Return (x, y) of the center of cell containing provided text 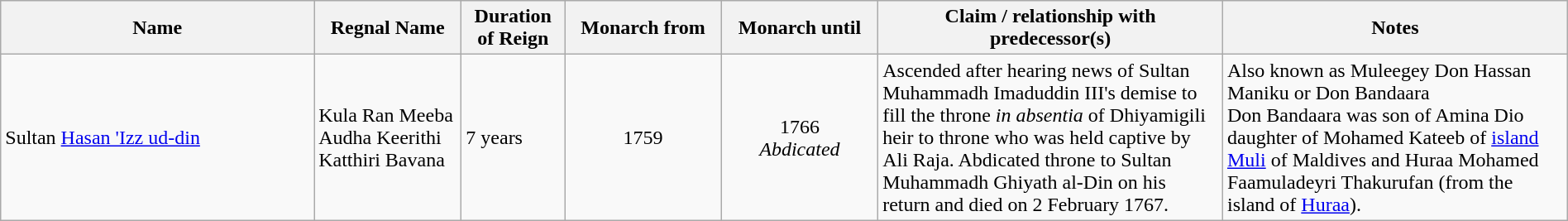
Monarch from (643, 28)
Regnal Name (388, 28)
1766Abdicated (799, 137)
Monarch until (799, 28)
Sultan Hasan 'Izz ud-din (157, 137)
Notes (1394, 28)
Claim / relationship with predecessor(s) (1050, 28)
Kula Ran Meeba Audha Keerithi Katthiri Bavana (388, 137)
7 years (513, 137)
1759 (643, 137)
Duration of Reign (513, 28)
Name (157, 28)
